Extract the (X, Y) coordinate from the center of the cell holding the provided text.  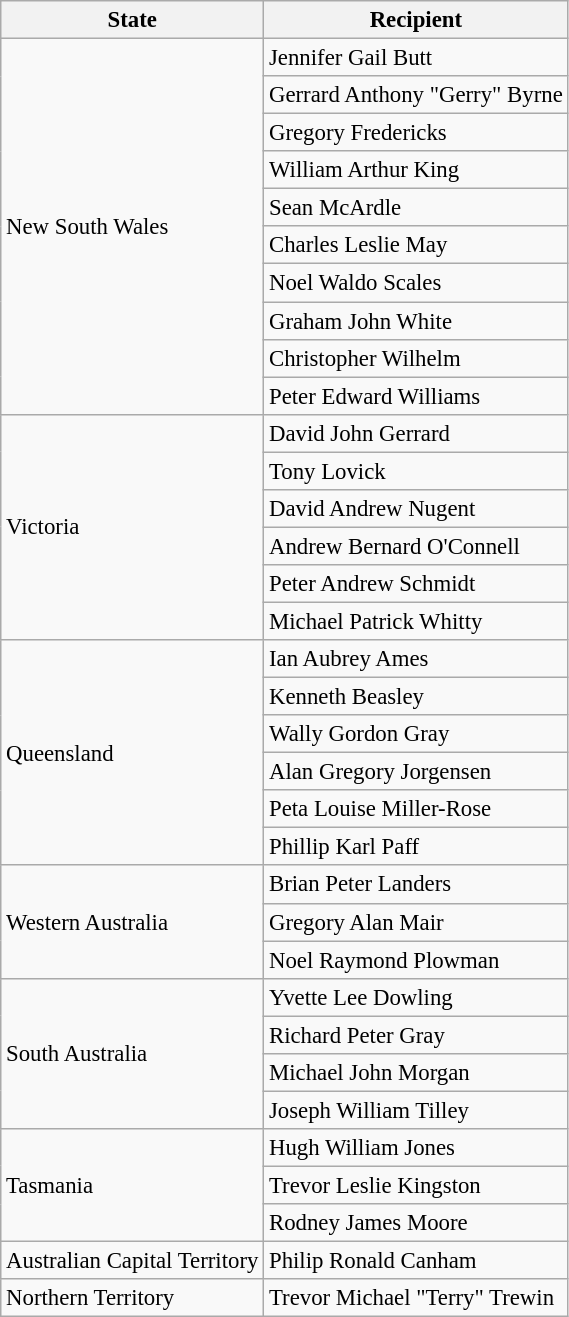
State (132, 20)
Australian Capital Territory (132, 1261)
Gregory Alan Mair (416, 922)
Peter Edward Williams (416, 396)
Gregory Fredericks (416, 133)
Jennifer Gail Butt (416, 58)
David Andrew Nugent (416, 509)
Andrew Bernard O'Connell (416, 546)
Philip Ronald Canham (416, 1261)
Sean McArdle (416, 208)
Noel Raymond Plowman (416, 960)
David John Gerrard (416, 433)
Michael Patrick Whitty (416, 621)
Recipient (416, 20)
Noel Waldo Scales (416, 283)
Graham John White (416, 321)
Tasmania (132, 1186)
Kenneth Beasley (416, 697)
Peta Louise Miller-Rose (416, 809)
Phillip Karl Paff (416, 847)
New South Wales (132, 227)
Richard Peter Gray (416, 1035)
Queensland (132, 753)
Wally Gordon Gray (416, 734)
Gerrard Anthony "Gerry" Byrne (416, 95)
Western Australia (132, 922)
Trevor Michael "Terry" Trewin (416, 1298)
Northern Territory (132, 1298)
Brian Peter Landers (416, 885)
William Arthur King (416, 170)
Victoria (132, 527)
Yvette Lee Dowling (416, 997)
Joseph William Tilley (416, 1110)
Michael John Morgan (416, 1073)
Peter Andrew Schmidt (416, 584)
Ian Aubrey Ames (416, 659)
Alan Gregory Jorgensen (416, 772)
Trevor Leslie Kingston (416, 1185)
Charles Leslie May (416, 245)
Rodney James Moore (416, 1223)
Tony Lovick (416, 471)
Christopher Wilhelm (416, 358)
South Australia (132, 1053)
Hugh William Jones (416, 1148)
